From the cell containing the given text, extract its center point as (x, y) coordinate. 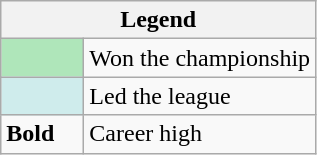
Led the league (200, 96)
Won the championship (200, 58)
Legend (158, 20)
Career high (200, 134)
Bold (42, 134)
